Detect which cell encompasses the target text, then output its [X, Y] center coordinate. 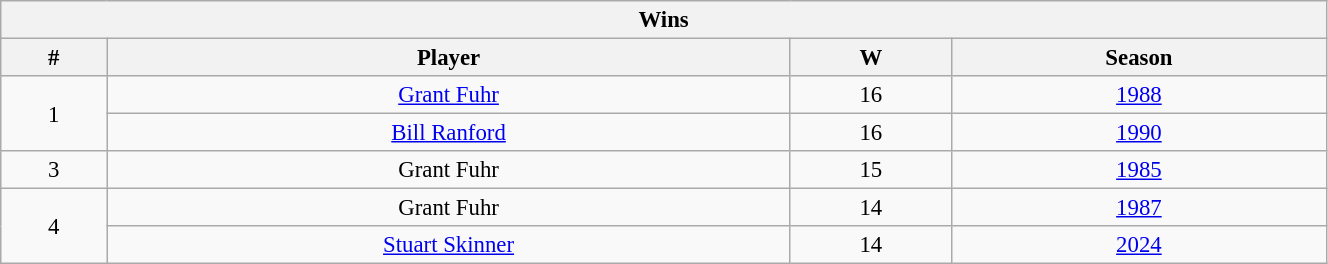
2024 [1138, 245]
15 [870, 170]
4 [54, 226]
3 [54, 170]
Season [1138, 58]
1985 [1138, 170]
Bill Ranford [448, 133]
Wins [664, 20]
# [54, 58]
W [870, 58]
1 [54, 114]
1987 [1138, 208]
1990 [1138, 133]
1988 [1138, 95]
Player [448, 58]
Stuart Skinner [448, 245]
